Output the (X, Y) coordinate of the center of the cell containing the given text.  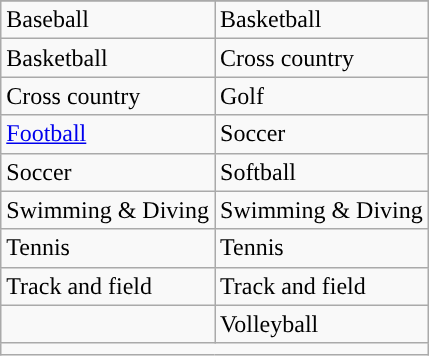
Football (108, 134)
Golf (321, 96)
Volleyball (321, 324)
Softball (321, 172)
Baseball (108, 20)
